Scan for the cell matching the given text and deliver its (x, y) coordinate at center. 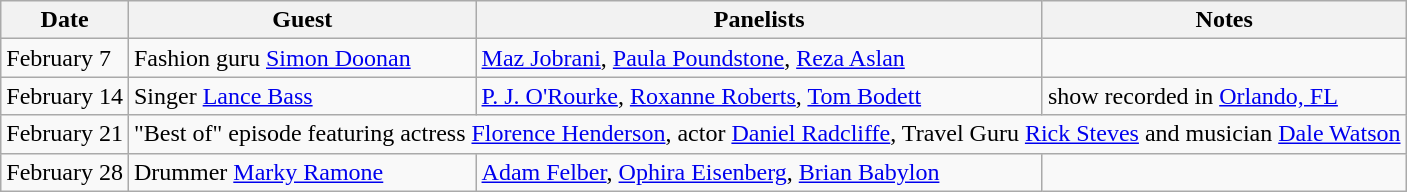
P. J. O'Rourke, Roxanne Roberts, Tom Bodett (759, 96)
show recorded in Orlando, FL (1224, 96)
Adam Felber, Ophira Eisenberg, Brian Babylon (759, 172)
February 7 (65, 58)
Date (65, 20)
Panelists (759, 20)
Maz Jobrani, Paula Poundstone, Reza Aslan (759, 58)
Singer Lance Bass (302, 96)
"Best of" episode featuring actress Florence Henderson, actor Daniel Radcliffe, Travel Guru Rick Steves and musician Dale Watson (767, 134)
February 28 (65, 172)
Guest (302, 20)
Fashion guru Simon Doonan (302, 58)
Notes (1224, 20)
Drummer Marky Ramone (302, 172)
February 14 (65, 96)
February 21 (65, 134)
